Detect which cell encompasses the target text, then output its (x, y) center coordinate. 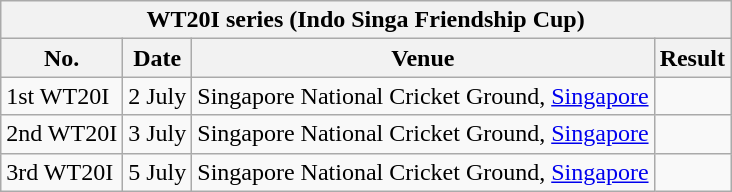
Venue (423, 58)
2 July (158, 96)
5 July (158, 172)
3rd WT20I (62, 172)
3 July (158, 134)
WT20I series (Indo Singa Friendship Cup) (366, 20)
2nd WT20I (62, 134)
1st WT20I (62, 96)
Date (158, 58)
Result (692, 58)
No. (62, 58)
